From the cell containing the given text, extract its center point as (X, Y) coordinate. 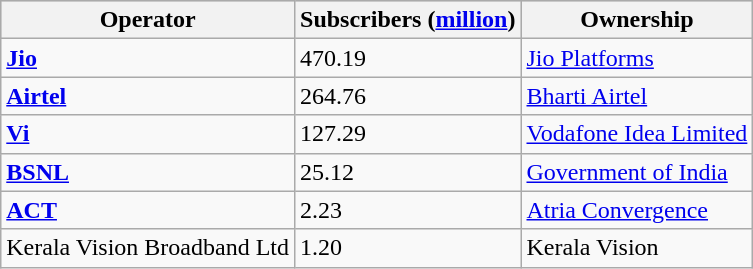
1.20 (408, 248)
Operator (148, 20)
Kerala Vision Broadband Ltd (148, 248)
Ownership (637, 20)
Subscribers (million) (408, 20)
264.76 (408, 96)
Government of India (637, 172)
Jio Platforms (637, 58)
ACT (148, 210)
Vodafone Idea Limited (637, 134)
470.19 (408, 58)
Jio (148, 58)
Vi (148, 134)
BSNL (148, 172)
Bharti Airtel (637, 96)
Atria Convergence (637, 210)
Airtel (148, 96)
25.12 (408, 172)
127.29 (408, 134)
Kerala Vision (637, 248)
2.23 (408, 210)
